Search for the cell housing the specified text and yield its [X, Y] center coordinate. 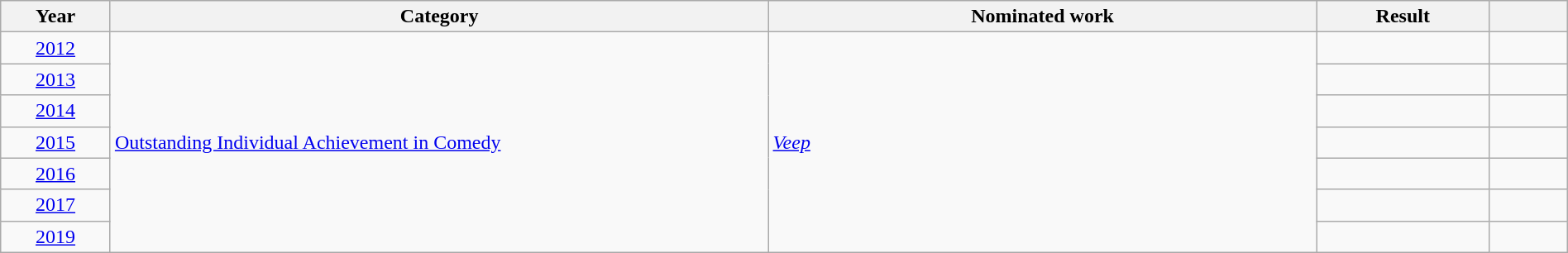
Nominated work [1042, 17]
Year [56, 17]
2012 [56, 48]
Result [1403, 17]
2017 [56, 205]
2016 [56, 174]
Outstanding Individual Achievement in Comedy [439, 142]
Veep [1042, 142]
2019 [56, 236]
2015 [56, 142]
2013 [56, 79]
Category [439, 17]
2014 [56, 111]
